Return (x, y) of the center of cell containing provided text 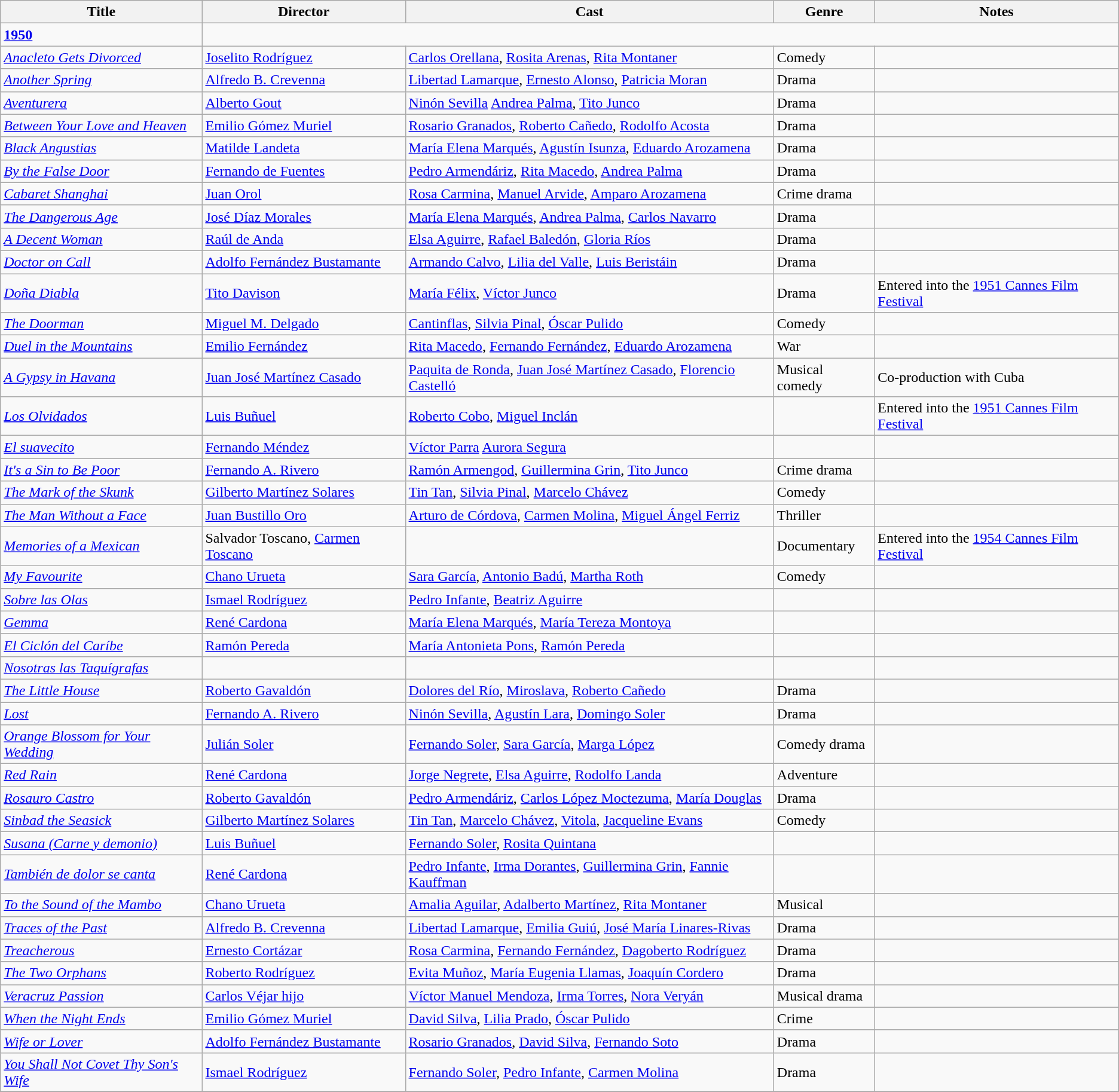
María Elena Marqués, María Tereza Montoya (589, 622)
Roberto Rodríguez (304, 973)
Juan José Martínez Casado (304, 378)
Genre (824, 12)
To the Sound of the Mambo (102, 905)
Fernando Soler, Pedro Infante, Carmen Molina (589, 1072)
Ninón Sevilla, Agustín Lara, Domingo Soler (589, 713)
Musical drama (824, 996)
Duel in the Mountains (102, 347)
María Félix, Víctor Junco (589, 293)
Notes (996, 12)
Another Spring (102, 80)
Musical (824, 905)
Fernando Méndez (304, 447)
Aventurera (102, 103)
Black Angustias (102, 148)
María Elena Marqués, Agustín Isunza, Eduardo Arozamena (589, 148)
El Ciclón del Caríbe (102, 645)
David Silva, Lilia Prado, Óscar Pulido (589, 1018)
Amalia Aguilar, Adalberto Martínez, Rita Montaner (589, 905)
María Antonieta Pons, Ramón Pereda (589, 645)
Pedro Infante, Beatriz Aguirre (589, 599)
Arturo de Córdova, Carmen Molina, Miguel Ángel Ferriz (589, 515)
When the Night Ends (102, 1018)
El suavecito (102, 447)
Wife or Lover (102, 1041)
Tin Tan, Marcelo Chávez, Vitola, Jacqueline Evans (589, 821)
Rosario Granados, David Silva, Fernando Soto (589, 1041)
Ernesto Cortázar (304, 950)
Fernando de Fuentes (304, 171)
Salvador Toscano, Carmen Toscano (304, 546)
It's a Sin to Be Poor (102, 470)
Sinbad the Seasick (102, 821)
Rosario Granados, Roberto Cañedo, Rodolfo Acosta (589, 126)
Pedro Armendáriz, Rita Macedo, Andrea Palma (589, 171)
Carlos Orellana, Rosita Arenas, Rita Montaner (589, 57)
Tito Davison (304, 293)
Evita Muñoz, María Eugenia Llamas, Joaquín Cordero (589, 973)
Co-production with Cuba (996, 378)
Title (102, 12)
Joselito Rodríguez (304, 57)
Fernando Soler, Rosita Quintana (589, 843)
Ramón Pereda (304, 645)
Comedy drama (824, 745)
Susana (Carne y demonio) (102, 843)
Traces of the Past (102, 928)
Fernando Soler, Sara García, Marga López (589, 745)
1950 (102, 35)
Juan Bustillo Oro (304, 515)
You Shall Not Covet Thy Son's Wife (102, 1072)
Dolores del Río, Miroslava, Roberto Cañedo (589, 690)
Cantinflas, Silvia Pinal, Óscar Pulido (589, 324)
War (824, 347)
Pedro Infante, Irma Dorantes, Guillermina Grin, Fannie Kauffman (589, 874)
Rosa Carmina, Manuel Arvide, Amparo Arozamena (589, 194)
The Dangerous Age (102, 216)
By the False Door (102, 171)
The Mark of the Skunk (102, 493)
Rita Macedo, Fernando Fernández, Eduardo Arozamena (589, 347)
Los Olvidados (102, 416)
Sobre las Olas (102, 599)
Matilde Landeta (304, 148)
Juan Orol (304, 194)
Orange Blossom for Your Wedding (102, 745)
Between Your Love and Heaven (102, 126)
A Gypsy in Havana (102, 378)
A Decent Woman (102, 239)
Nosotras las Taquígrafas (102, 668)
Doctor on Call (102, 262)
The Man Without a Face (102, 515)
Veracruz Passion (102, 996)
Cast (589, 12)
Ramón Armengod, Guillermina Grin, Tito Junco (589, 470)
Director (304, 12)
Tin Tan, Silvia Pinal, Marcelo Chávez (589, 493)
Memories of a Mexican (102, 546)
Rosauro Castro (102, 798)
My Favourite (102, 577)
Libertad Lamarque, Ernesto Alonso, Patricia Moran (589, 80)
Jorge Negrete, Elsa Aguirre, Rodolfo Landa (589, 775)
Carlos Véjar hijo (304, 996)
María Elena Marqués, Andrea Palma, Carlos Navarro (589, 216)
Roberto Cobo, Miguel Inclán (589, 416)
The Little House (102, 690)
Miguel M. Delgado (304, 324)
The Two Orphans (102, 973)
José Díaz Morales (304, 216)
Documentary (824, 546)
Anacleto Gets Divorced (102, 57)
The Doorman (102, 324)
Víctor Manuel Mendoza, Irma Torres, Nora Veryán (589, 996)
Crime (824, 1018)
Raúl de Anda (304, 239)
Elsa Aguirre, Rafael Baledón, Gloria Ríos (589, 239)
Víctor Parra Aurora Segura (589, 447)
Cabaret Shanghai (102, 194)
Sara García, Antonio Badú, Martha Roth (589, 577)
Emilio Fernández (304, 347)
Doña Diabla (102, 293)
Entered into the 1954 Cannes Film Festival (996, 546)
Thriller (824, 515)
Gemma (102, 622)
Paquita de Ronda, Juan José Martínez Casado, Florencio Castelló (589, 378)
También de dolor se canta (102, 874)
Musical comedy (824, 378)
Libertad Lamarque, Emilia Guiú, José María Linares-Rivas (589, 928)
Rosa Carmina, Fernando Fernández, Dagoberto Rodríguez (589, 950)
Red Rain (102, 775)
Ninón Sevilla Andrea Palma, Tito Junco (589, 103)
Alberto Gout (304, 103)
Lost (102, 713)
Armando Calvo, Lilia del Valle, Luis Beristáin (589, 262)
Treacherous (102, 950)
Pedro Armendáriz, Carlos López Moctezuma, María Douglas (589, 798)
Julián Soler (304, 745)
Adventure (824, 775)
